Pinpoint the cell where the given text exists, returning its [x, y] midpoint coordinate. 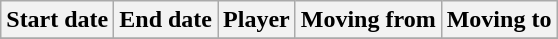
End date [166, 20]
Moving from [368, 20]
Moving to [499, 20]
Start date [58, 20]
Player [257, 20]
